Determine the (x, y) coordinate at the center of the cell enclosing the given text.  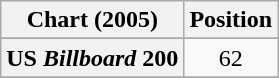
Position (231, 20)
US Billboard 200 (92, 58)
62 (231, 58)
Chart (2005) (92, 20)
